Output the (x, y) coordinate of the center of the cell containing the given text.  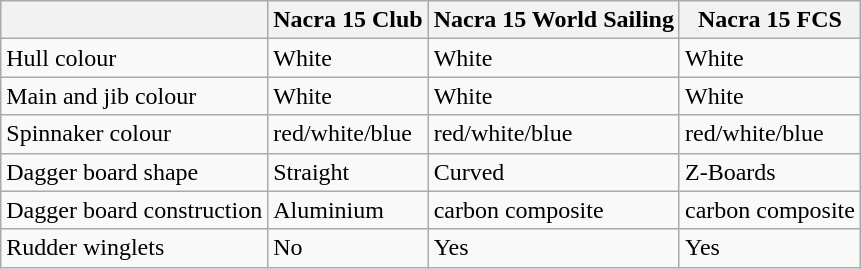
Nacra 15 Club (348, 20)
Rudder winglets (134, 248)
Straight (348, 172)
Dagger board shape (134, 172)
Hull colour (134, 58)
Aluminium (348, 210)
Curved (554, 172)
Nacra 15 World Sailing (554, 20)
Main and jib colour (134, 96)
Dagger board construction (134, 210)
Spinnaker colour (134, 134)
No (348, 248)
Nacra 15 FCS (770, 20)
Z-Boards (770, 172)
